Return (X, Y) of the center of cell containing provided text 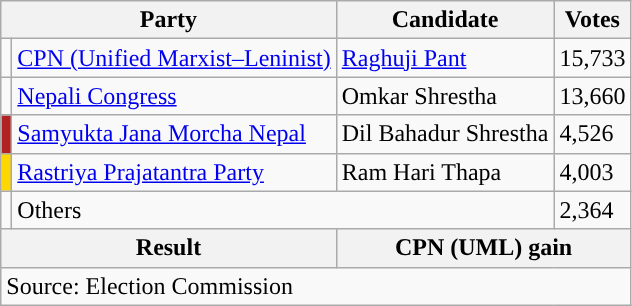
Votes (592, 20)
Source: Election Commission (316, 286)
Others (283, 210)
CPN (Unified Marxist–Leninist) (174, 58)
Raghuji Pant (445, 58)
Candidate (445, 20)
Ram Hari Thapa (445, 172)
Nepali Congress (174, 96)
Samyukta Jana Morcha Nepal (174, 134)
2,364 (592, 210)
4,003 (592, 172)
Rastriya Prajatantra Party (174, 172)
CPN (UML) gain (484, 248)
Result (168, 248)
Omkar Shrestha (445, 96)
Party (168, 20)
15,733 (592, 58)
Dil Bahadur Shrestha (445, 134)
13,660 (592, 96)
4,526 (592, 134)
